From the cell containing the given text, extract its center point as (X, Y) coordinate. 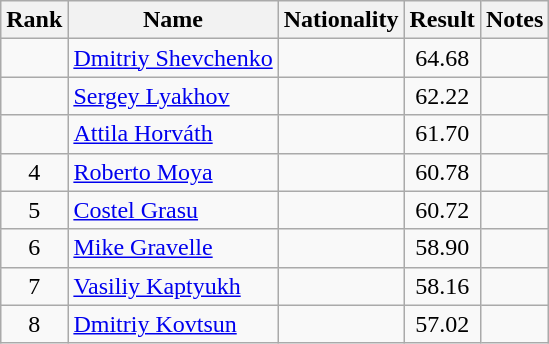
61.70 (442, 134)
62.22 (442, 96)
Roberto Moya (173, 172)
Dmitriy Shevchenko (173, 58)
4 (34, 172)
Vasiliy Kaptyukh (173, 286)
Mike Gravelle (173, 248)
Notes (514, 20)
58.90 (442, 248)
7 (34, 286)
57.02 (442, 324)
8 (34, 324)
Nationality (341, 20)
6 (34, 248)
60.78 (442, 172)
Name (173, 20)
60.72 (442, 210)
Result (442, 20)
Dmitriy Kovtsun (173, 324)
5 (34, 210)
Costel Grasu (173, 210)
64.68 (442, 58)
Sergey Lyakhov (173, 96)
Rank (34, 20)
58.16 (442, 286)
Attila Horváth (173, 134)
